Locate the cell with the specified text and output its [x, y] center coordinate. 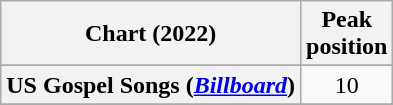
US Gospel Songs (Billboard) [151, 85]
Chart (2022) [151, 34]
10 [347, 85]
Peakposition [347, 34]
